Return [x, y] of the center of cell containing provided text 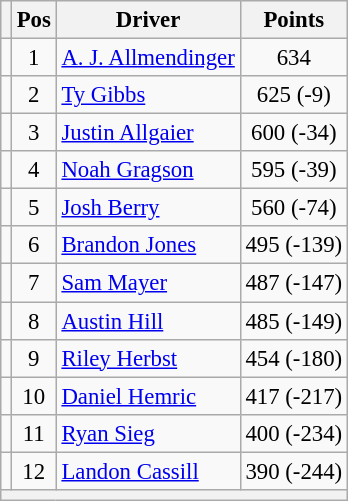
454 (-180) [294, 358]
Brandon Jones [148, 245]
495 (-139) [294, 245]
6 [34, 245]
625 (-9) [294, 95]
634 [294, 58]
8 [34, 321]
Justin Allgaier [148, 133]
Noah Gragson [148, 170]
Daniel Hemric [148, 396]
12 [34, 471]
7 [34, 283]
10 [34, 396]
Sam Mayer [148, 283]
3 [34, 133]
A. J. Allmendinger [148, 58]
9 [34, 358]
11 [34, 433]
Riley Herbst [148, 358]
560 (-74) [294, 208]
600 (-34) [294, 133]
Pos [34, 20]
487 (-147) [294, 283]
Austin Hill [148, 321]
595 (-39) [294, 170]
400 (-234) [294, 433]
485 (-149) [294, 321]
390 (-244) [294, 471]
Ty Gibbs [148, 95]
Driver [148, 20]
4 [34, 170]
5 [34, 208]
2 [34, 95]
Points [294, 20]
Landon Cassill [148, 471]
Ryan Sieg [148, 433]
1 [34, 58]
417 (-217) [294, 396]
Josh Berry [148, 208]
